Return the [x, y] coordinate for the center point of the cell that contains the specified text.  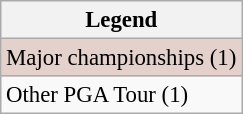
Legend [122, 20]
Other PGA Tour (1) [122, 95]
Major championships (1) [122, 58]
